From the cell containing the given text, extract its center point as (X, Y) coordinate. 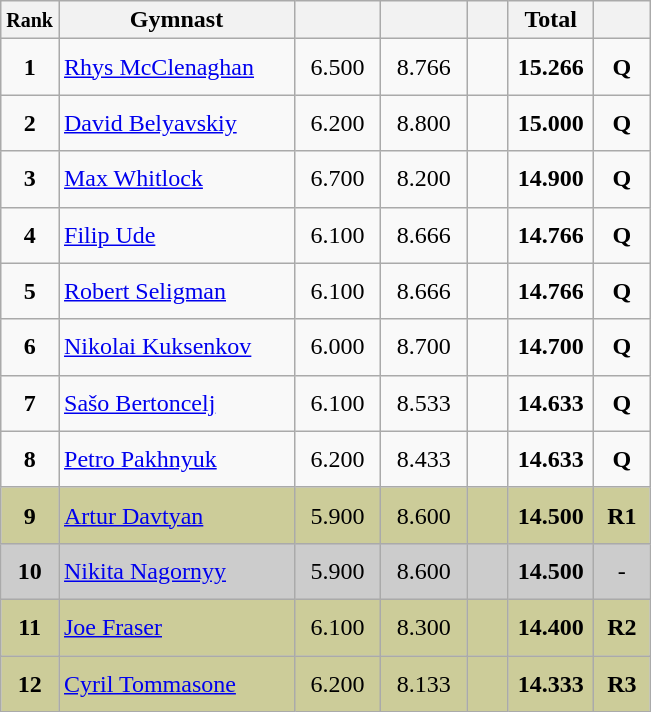
Sašo Bertoncelj (176, 403)
Cyril Tommasone (176, 684)
8.800 (424, 123)
15.000 (551, 123)
Petro Pakhnyuk (176, 459)
6.500 (338, 67)
David Belyavskiy (176, 123)
14.900 (551, 179)
8.433 (424, 459)
Filip Ude (176, 235)
- (622, 571)
Gymnast (176, 20)
6.000 (338, 347)
Total (551, 20)
R3 (622, 684)
11 (30, 627)
9 (30, 515)
3 (30, 179)
8.300 (424, 627)
2 (30, 123)
6.700 (338, 179)
10 (30, 571)
8.533 (424, 403)
8.200 (424, 179)
Nikita Nagornyy (176, 571)
12 (30, 684)
Max Whitlock (176, 179)
5 (30, 291)
4 (30, 235)
6 (30, 347)
Rhys McClenaghan (176, 67)
R2 (622, 627)
Robert Seligman (176, 291)
14.700 (551, 347)
1 (30, 67)
Joe Fraser (176, 627)
8.133 (424, 684)
15.266 (551, 67)
Nikolai Kuksenkov (176, 347)
8.766 (424, 67)
14.400 (551, 627)
Rank (30, 20)
8 (30, 459)
R1 (622, 515)
Artur Davtyan (176, 515)
8.700 (424, 347)
7 (30, 403)
14.333 (551, 684)
